Return the [X, Y] coordinate for the center point of the cell that contains the specified text.  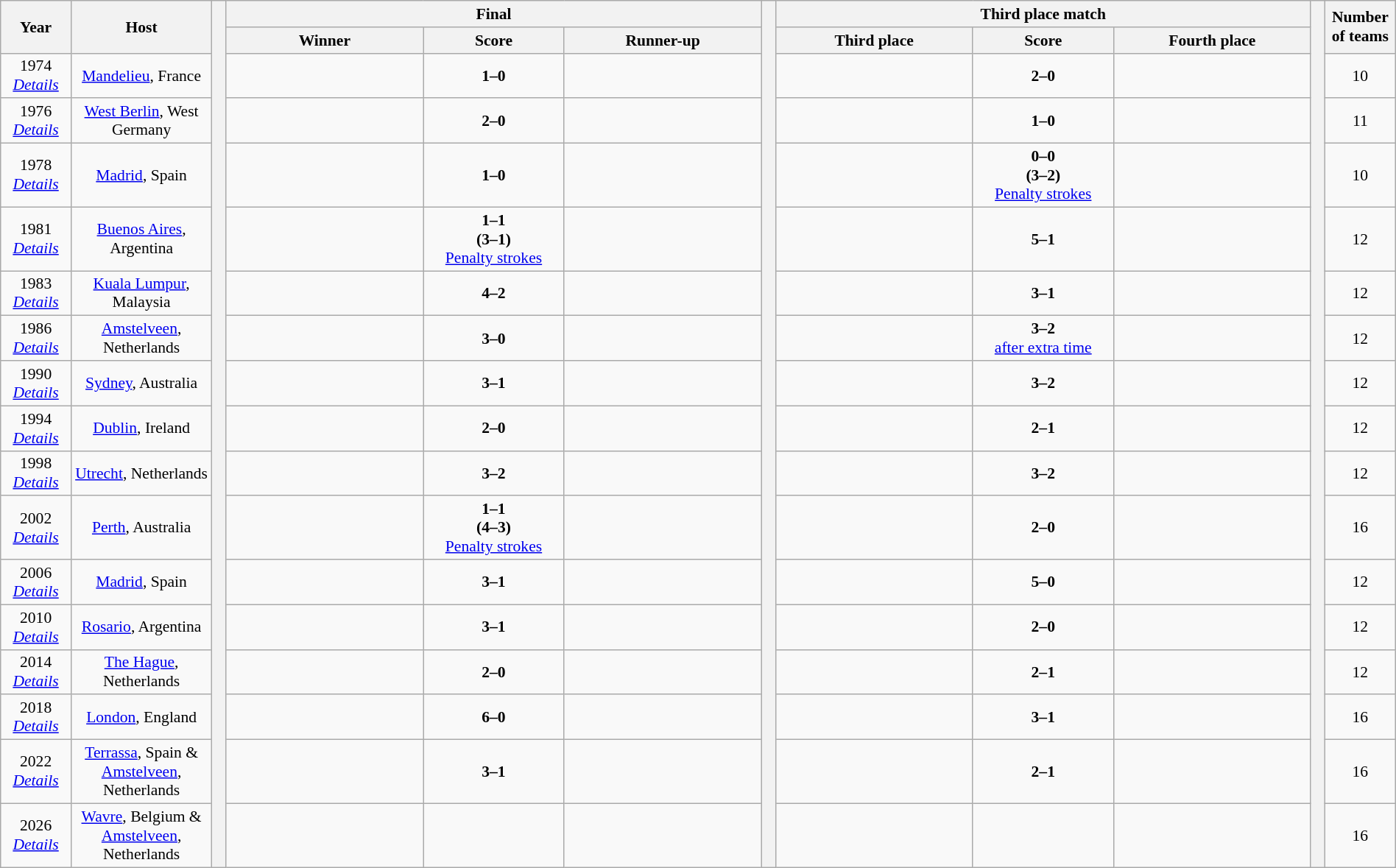
3–0 [493, 339]
1–1 (4–3) Penalty strokes [493, 529]
Utrecht, Netherlands [141, 473]
Winner [325, 40]
Fourth place [1212, 40]
2006 Details [36, 582]
Year [36, 27]
Terrassa, Spain & Amstelveen, Netherlands [141, 772]
West Berlin, West Germany [141, 121]
Mandelieu, France [141, 75]
Wavre, Belgium & Amstelveen, Netherlands [141, 835]
1990 Details [36, 383]
Kuala Lumpur, Malaysia [141, 293]
11 [1360, 121]
The Hague, Netherlands [141, 671]
1981 Details [36, 239]
Perth, Australia [141, 529]
2018 Details [36, 717]
1998 Details [36, 473]
2010 Details [36, 627]
5–0 [1043, 582]
2002 Details [36, 529]
Sydney, Australia [141, 383]
6–0 [493, 717]
London, England [141, 717]
1994 Details [36, 428]
3–2 after extra time [1043, 339]
1983 Details [36, 293]
1976 Details [36, 121]
Host [141, 27]
2022Details [36, 772]
Third place [874, 40]
5–1 [1043, 239]
Buenos Aires, Argentina [141, 239]
4–2 [493, 293]
Amstelveen, Netherlands [141, 339]
1974 Details [36, 75]
0–0(3–2) Penalty strokes [1043, 175]
2026Details [36, 835]
Runner-up [663, 40]
1–1 (3–1) Penalty strokes [493, 239]
1978 Details [36, 175]
Rosario, Argentina [141, 627]
1986 Details [36, 339]
2014 Details [36, 671]
Final [493, 14]
Number of teams [1360, 27]
Third place match [1043, 14]
Dublin, Ireland [141, 428]
